Scan for the cell matching the given text and deliver its [X, Y] coordinate at center. 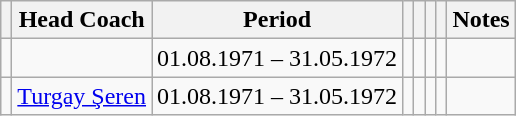
Period [278, 20]
Notes [481, 20]
Turgay Şeren [82, 96]
Head Coach [82, 20]
